Capture the cell that displays the provided text and extract its [x, y] central coordinate. 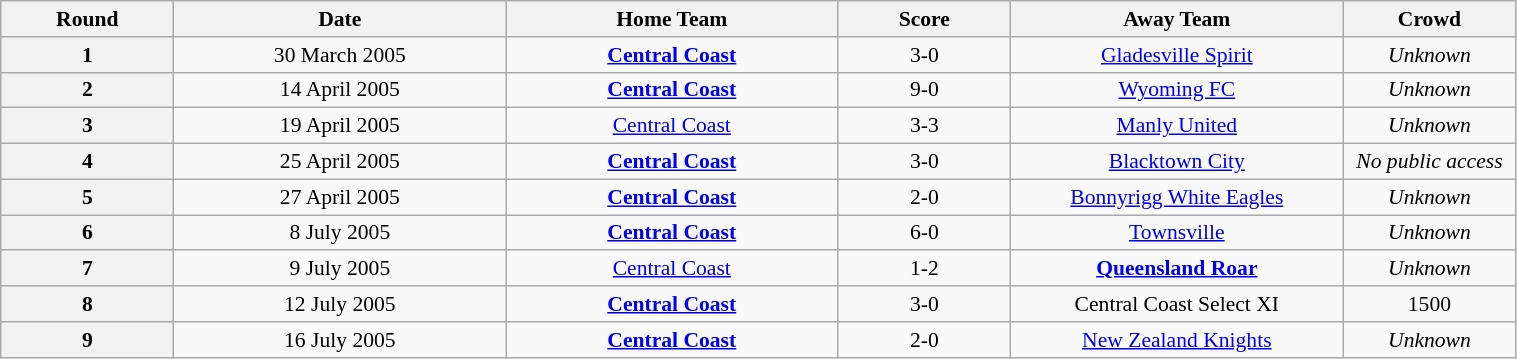
9 [88, 340]
Date [340, 19]
Central Coast Select XI [1177, 304]
New Zealand Knights [1177, 340]
5 [88, 197]
7 [88, 269]
27 April 2005 [340, 197]
8 [88, 304]
12 July 2005 [340, 304]
4 [88, 162]
1500 [1430, 304]
9-0 [924, 90]
Blacktown City [1177, 162]
6-0 [924, 233]
Home Team [672, 19]
8 July 2005 [340, 233]
9 July 2005 [340, 269]
6 [88, 233]
30 March 2005 [340, 55]
Round [88, 19]
16 July 2005 [340, 340]
25 April 2005 [340, 162]
1-2 [924, 269]
Score [924, 19]
14 April 2005 [340, 90]
No public access [1430, 162]
3 [88, 126]
Bonnyrigg White Eagles [1177, 197]
Queensland Roar [1177, 269]
2 [88, 90]
Manly United [1177, 126]
19 April 2005 [340, 126]
1 [88, 55]
Wyoming FC [1177, 90]
Townsville [1177, 233]
3-3 [924, 126]
Crowd [1430, 19]
Gladesville Spirit [1177, 55]
Away Team [1177, 19]
